Capture the cell that displays the provided text and extract its [x, y] central coordinate. 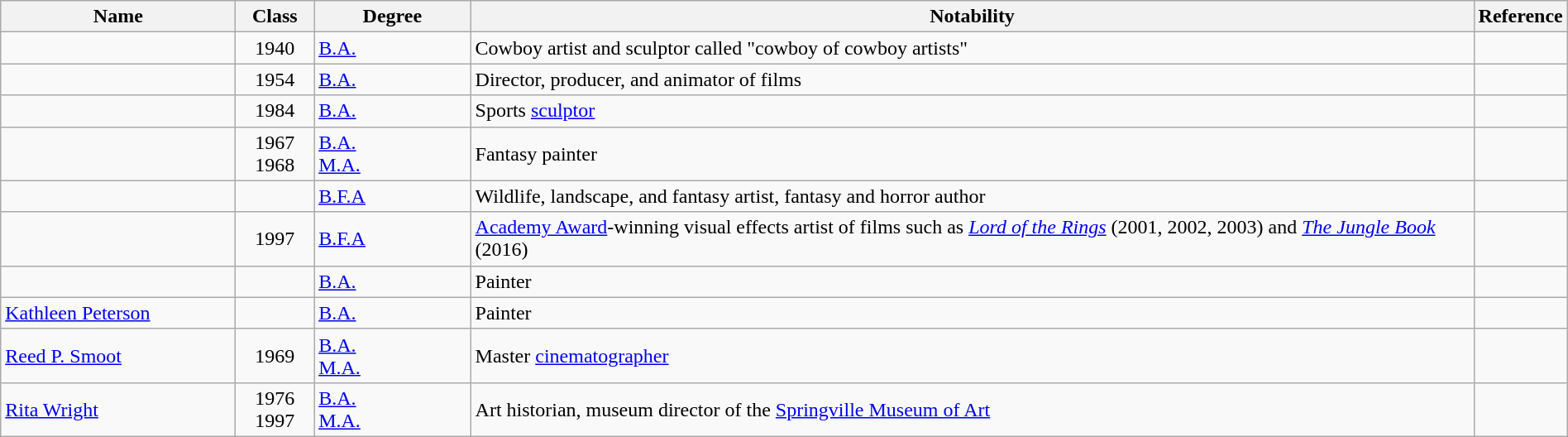
Name [118, 17]
Rita Wright [118, 409]
Reference [1520, 17]
1997 [275, 238]
Art historian, museum director of the Springville Museum of Art [973, 409]
Degree [392, 17]
Master cinematographer [973, 356]
Kathleen Peterson [118, 313]
Class [275, 17]
1940 [275, 48]
Cowboy artist and sculptor called "cowboy of cowboy artists" [973, 48]
Director, producer, and animator of films [973, 79]
Wildlife, landscape, and fantasy artist, fantasy and horror author [973, 196]
Sports sculptor [973, 111]
1954 [275, 79]
19671968 [275, 154]
Fantasy painter [973, 154]
Academy Award-winning visual effects artist of films such as Lord of the Rings (2001, 2002, 2003) and The Jungle Book (2016) [973, 238]
1984 [275, 111]
19761997 [275, 409]
Reed P. Smoot [118, 356]
Notability [973, 17]
1969 [275, 356]
